Return the [x, y] coordinate for the center point of the cell that contains the specified text.  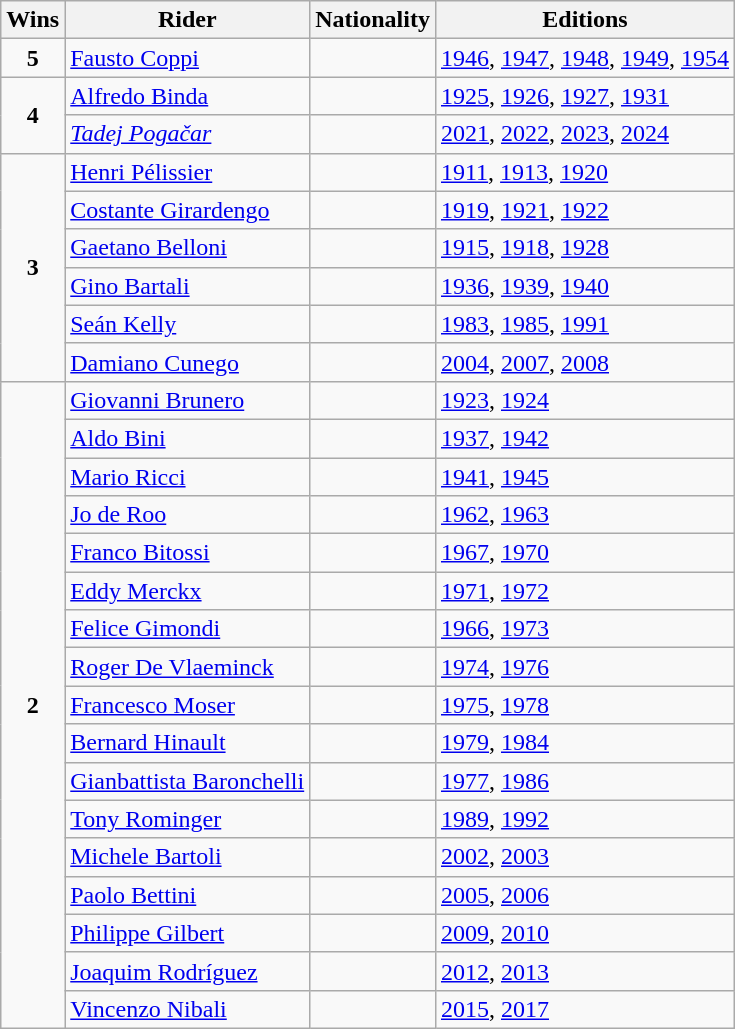
Vincenzo Nibali [188, 1009]
2002, 2003 [584, 857]
Tadej Pogačar [188, 134]
Roger De Vlaeminck [188, 667]
Damiano Cunego [188, 362]
1911, 1913, 1920 [584, 172]
Costante Girardengo [188, 210]
Aldo Bini [188, 438]
Felice Gimondi [188, 629]
1983, 1985, 1991 [584, 324]
1936, 1939, 1940 [584, 286]
2009, 2010 [584, 933]
1915, 1918, 1928 [584, 248]
Giovanni Brunero [188, 400]
Joaquim Rodríguez [188, 971]
1925, 1926, 1927, 1931 [584, 96]
1979, 1984 [584, 743]
1923, 1924 [584, 400]
Eddy Merckx [188, 591]
Franco Bitossi [188, 553]
Bernard Hinault [188, 743]
1937, 1942 [584, 438]
Tony Rominger [188, 819]
Gino Bartali [188, 286]
1946, 1947, 1948, 1949, 1954 [584, 58]
2012, 2013 [584, 971]
3 [33, 267]
Alfredo Binda [188, 96]
1989, 1992 [584, 819]
Francesco Moser [188, 705]
1977, 1986 [584, 781]
Gaetano Belloni [188, 248]
Philippe Gilbert [188, 933]
1967, 1970 [584, 553]
Mario Ricci [188, 477]
5 [33, 58]
4 [33, 115]
Wins [33, 20]
Paolo Bettini [188, 895]
Rider [188, 20]
Seán Kelly [188, 324]
2015, 2017 [584, 1009]
Editions [584, 20]
1919, 1921, 1922 [584, 210]
Henri Pélissier [188, 172]
1962, 1963 [584, 515]
Gianbattista Baronchelli [188, 781]
1941, 1945 [584, 477]
2 [33, 704]
1974, 1976 [584, 667]
Jo de Roo [188, 515]
2021, 2022, 2023, 2024 [584, 134]
2004, 2007, 2008 [584, 362]
2005, 2006 [584, 895]
Fausto Coppi [188, 58]
1966, 1973 [584, 629]
1975, 1978 [584, 705]
Michele Bartoli [188, 857]
1971, 1972 [584, 591]
Nationality [373, 20]
